Output the [X, Y] coordinate of the center of the cell containing the given text.  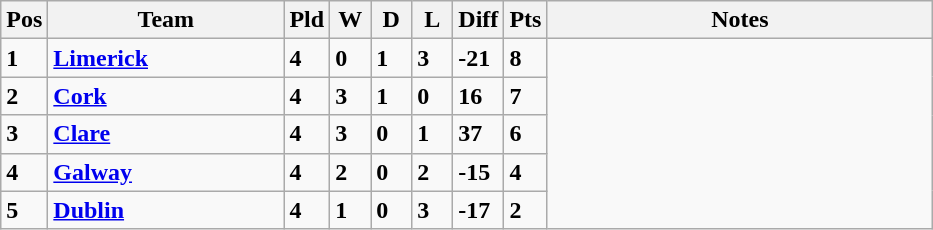
-21 [478, 58]
Cork [166, 96]
L [432, 20]
7 [526, 96]
Limerick [166, 58]
Pts [526, 20]
W [350, 20]
16 [478, 96]
6 [526, 134]
Clare [166, 134]
Notes [740, 20]
D [392, 20]
-17 [478, 210]
5 [24, 210]
Pld [307, 20]
8 [526, 58]
Diff [478, 20]
37 [478, 134]
Galway [166, 172]
-15 [478, 172]
Dublin [166, 210]
Pos [24, 20]
Team [166, 20]
